Output the [x, y] coordinate of the center of the cell containing the given text.  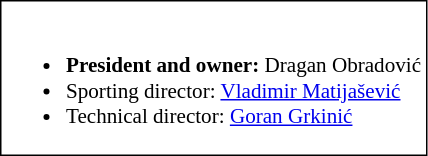
President and owner: Dragan ObradovićSporting director: Vladimir MatijaševićTechnical director: Goran Grkinić [213, 78]
